Return (x, y) of the center of cell containing provided text 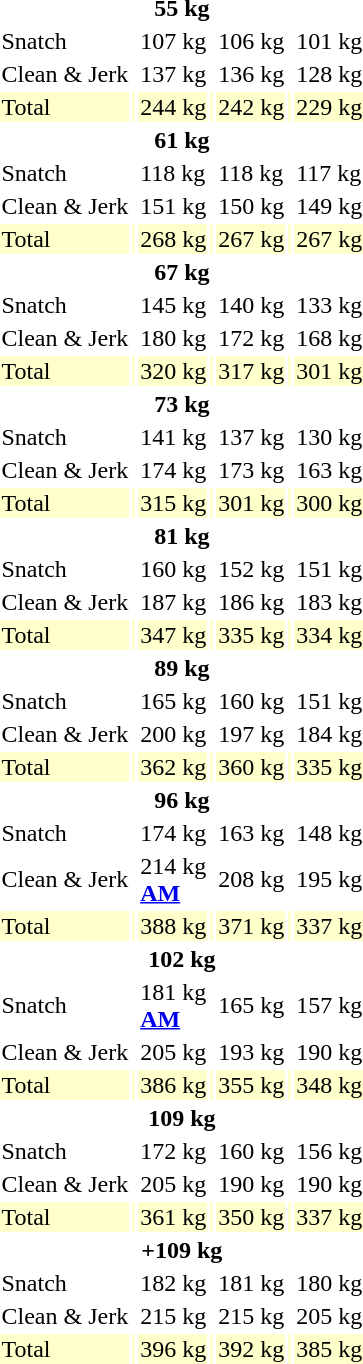
193 kg (252, 1052)
362 kg (174, 767)
396 kg (174, 1349)
360 kg (252, 767)
208 kg (252, 880)
386 kg (174, 1085)
355 kg (252, 1085)
182 kg (174, 1283)
140 kg (252, 305)
335 kg (252, 635)
180 kg (174, 338)
214 kgAM (174, 880)
320 kg (174, 371)
301 kg (252, 503)
317 kg (252, 371)
107 kg (174, 41)
141 kg (174, 437)
242 kg (252, 107)
163 kg (252, 833)
136 kg (252, 74)
181 kg (252, 1283)
187 kg (174, 602)
350 kg (252, 1217)
267 kg (252, 239)
315 kg (174, 503)
150 kg (252, 206)
268 kg (174, 239)
392 kg (252, 1349)
190 kg (252, 1184)
244 kg (174, 107)
347 kg (174, 635)
388 kg (174, 926)
200 kg (174, 734)
181 kgAM (174, 1006)
361 kg (174, 1217)
371 kg (252, 926)
145 kg (174, 305)
197 kg (252, 734)
186 kg (252, 602)
151 kg (174, 206)
173 kg (252, 470)
152 kg (252, 569)
106 kg (252, 41)
